Detect which cell encompasses the target text, then output its (X, Y) center coordinate. 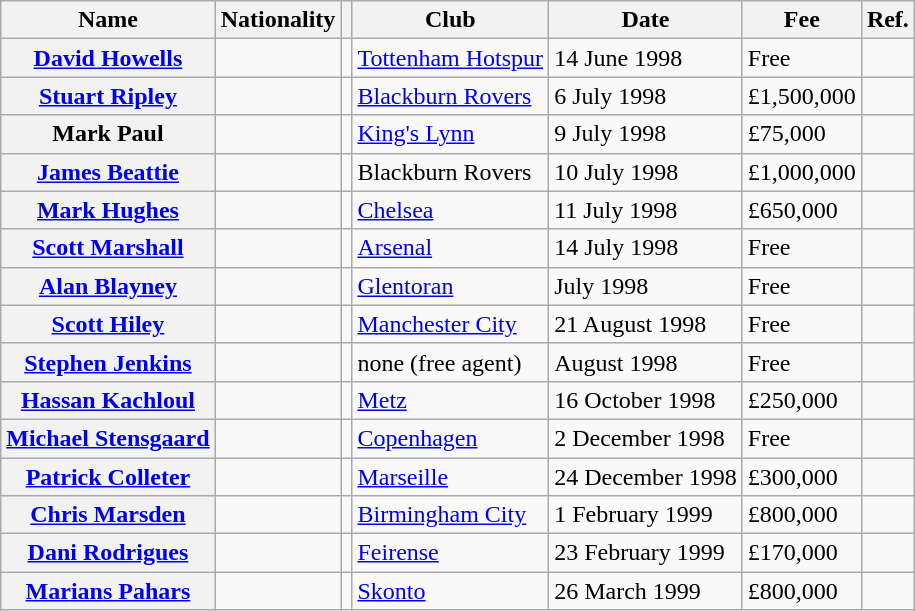
10 July 1998 (646, 172)
Mark Hughes (108, 210)
David Howells (108, 58)
Marseille (450, 477)
Glentoran (450, 286)
Arsenal (450, 248)
August 1998 (646, 362)
23 February 1999 (646, 553)
Chris Marsden (108, 515)
14 July 1998 (646, 248)
2 December 1998 (646, 438)
Mark Paul (108, 134)
July 1998 (646, 286)
£1,500,000 (802, 96)
Scott Marshall (108, 248)
11 July 1998 (646, 210)
Date (646, 20)
Metz (450, 400)
£250,000 (802, 400)
Alan Blayney (108, 286)
£1,000,000 (802, 172)
Birmingham City (450, 515)
Stephen Jenkins (108, 362)
Name (108, 20)
Nationality (278, 20)
King's Lynn (450, 134)
Stuart Ripley (108, 96)
9 July 1998 (646, 134)
Fee (802, 20)
Tottenham Hotspur (450, 58)
26 March 1999 (646, 591)
Ref. (888, 20)
Hassan Kachloul (108, 400)
Copenhagen (450, 438)
James Beattie (108, 172)
14 June 1998 (646, 58)
Scott Hiley (108, 324)
none (free agent) (450, 362)
£75,000 (802, 134)
Skonto (450, 591)
£650,000 (802, 210)
£300,000 (802, 477)
Michael Stensgaard (108, 438)
16 October 1998 (646, 400)
Patrick Colleter (108, 477)
Marians Pahars (108, 591)
£170,000 (802, 553)
1 February 1999 (646, 515)
Feirense (450, 553)
Dani Rodrigues (108, 553)
Manchester City (450, 324)
Club (450, 20)
6 July 1998 (646, 96)
Chelsea (450, 210)
21 August 1998 (646, 324)
24 December 1998 (646, 477)
